Scan for the cell matching the given text and deliver its [x, y] coordinate at center. 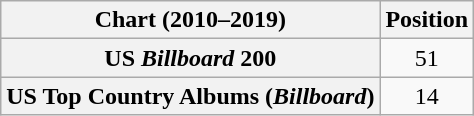
51 [427, 58]
Position [427, 20]
14 [427, 96]
US Billboard 200 [190, 58]
US Top Country Albums (Billboard) [190, 96]
Chart (2010–2019) [190, 20]
